Locate the cell with the specified text and output its [X, Y] center coordinate. 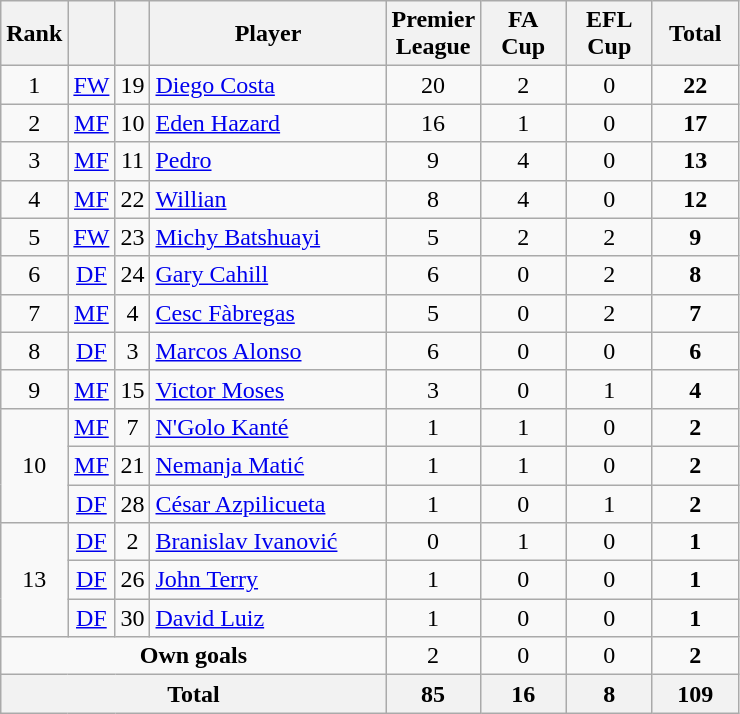
Marcos Alonso [268, 351]
Victor Moses [268, 389]
Gary Cahill [268, 275]
85 [433, 694]
Branislav Ivanović [268, 542]
26 [132, 580]
John Terry [268, 580]
21 [132, 465]
Willian [268, 199]
17 [695, 123]
12 [695, 199]
David Luiz [268, 618]
Michy Batshuayi [268, 237]
11 [132, 161]
Diego Costa [268, 85]
Player [268, 34]
28 [132, 503]
FA Cup [523, 34]
Rank [34, 34]
109 [695, 694]
19 [132, 85]
Cesc Fàbregas [268, 313]
EFL Cup [609, 34]
Premier League [433, 34]
20 [433, 85]
23 [132, 237]
César Azpilicueta [268, 503]
24 [132, 275]
N'Golo Kanté [268, 427]
15 [132, 389]
Own goals [194, 656]
Nemanja Matić [268, 465]
Pedro [268, 161]
Eden Hazard [268, 123]
30 [132, 618]
